Search for the cell housing the specified text and yield its [x, y] center coordinate. 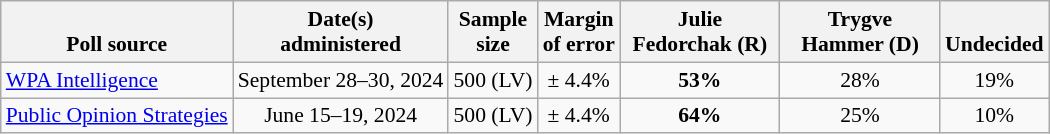
19% [994, 80]
Samplesize [492, 32]
28% [860, 80]
JulieFedorchak (R) [700, 32]
TrygveHammer (D) [860, 32]
September 28–30, 2024 [341, 80]
53% [700, 80]
64% [700, 116]
Public Opinion Strategies [117, 116]
Undecided [994, 32]
Marginof error [579, 32]
Date(s)administered [341, 32]
10% [994, 116]
June 15–19, 2024 [341, 116]
25% [860, 116]
WPA Intelligence [117, 80]
Poll source [117, 32]
